Determine the (x, y) coordinate at the center of the cell enclosing the given text.  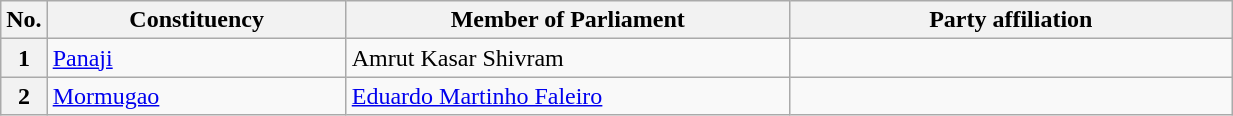
Eduardo Martinho Faleiro (568, 96)
1 (24, 58)
Member of Parliament (568, 20)
No. (24, 20)
2 (24, 96)
Party affiliation (1010, 20)
Mormugao (196, 96)
Constituency (196, 20)
Panaji (196, 58)
Amrut Kasar Shivram (568, 58)
